Detect which cell encompasses the target text, then output its [X, Y] center coordinate. 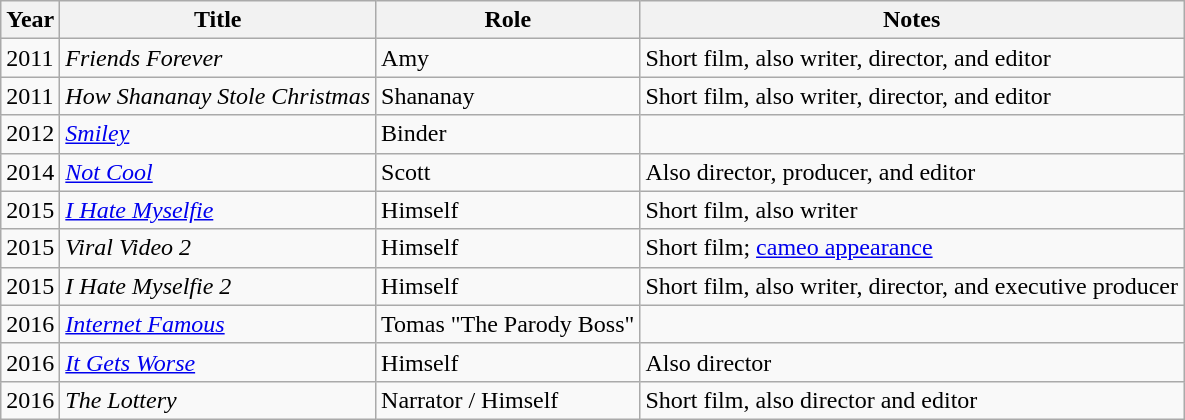
How Shananay Stole Christmas [218, 96]
Short film, also writer, director, and executive producer [912, 286]
Also director [912, 362]
Short film, also director and editor [912, 400]
Not Cool [218, 172]
2012 [30, 134]
I Hate Myselfie 2 [218, 286]
Binder [508, 134]
The Lottery [218, 400]
Also director, producer, and editor [912, 172]
Smiley [218, 134]
It Gets Worse [218, 362]
Friends Forever [218, 58]
2014 [30, 172]
Scott [508, 172]
Role [508, 20]
Short film, also writer [912, 210]
I Hate Myselfie [218, 210]
Viral Video 2 [218, 248]
Tomas "The Parody Boss" [508, 324]
Narrator / Himself [508, 400]
Short film; cameo appearance [912, 248]
Shananay [508, 96]
Internet Famous [218, 324]
Amy [508, 58]
Year [30, 20]
Title [218, 20]
Notes [912, 20]
